Search for the cell housing the specified text and yield its (X, Y) center coordinate. 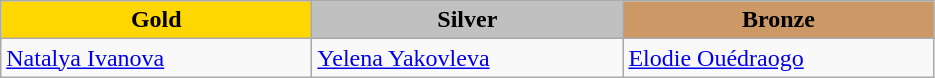
Bronze (778, 20)
Gold (156, 20)
Silver (468, 20)
Yelena Yakovleva (468, 58)
Natalya Ivanova (156, 58)
Elodie Ouédraogo (778, 58)
